Find where the given text appears and provide that cell's center as (x, y) coordinate. 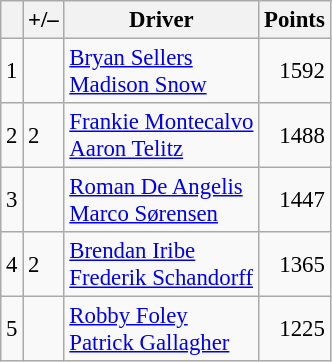
1488 (294, 136)
Frankie Montecalvo Aaron Telitz (162, 136)
1447 (294, 200)
Bryan Sellers Madison Snow (162, 72)
1 (12, 72)
+/– (44, 20)
3 (12, 200)
1225 (294, 330)
5 (12, 330)
1365 (294, 264)
Robby Foley Patrick Gallagher (162, 330)
Brendan Iribe Frederik Schandorff (162, 264)
Points (294, 20)
1592 (294, 72)
4 (12, 264)
Roman De Angelis Marco Sørensen (162, 200)
Driver (162, 20)
